Provide the (x, y) coordinate of the cell's center where the given text is located.  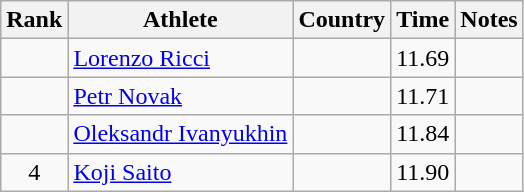
Lorenzo Ricci (180, 58)
Koji Saito (180, 172)
Petr Novak (180, 96)
Oleksandr Ivanyukhin (180, 134)
Country (342, 20)
Time (423, 20)
Rank (34, 20)
11.84 (423, 134)
11.90 (423, 172)
11.71 (423, 96)
4 (34, 172)
Athlete (180, 20)
Notes (489, 20)
11.69 (423, 58)
